Pinpoint the cell where the given text exists, returning its (x, y) midpoint coordinate. 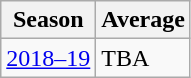
2018–19 (48, 58)
TBA (144, 58)
Season (48, 20)
Average (144, 20)
